Detect which cell encompasses the target text, then output its [X, Y] center coordinate. 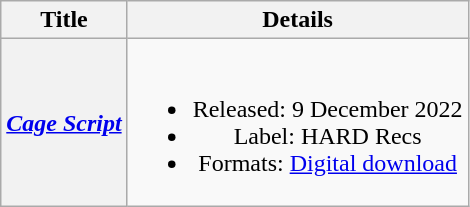
Cage Script [64, 122]
Released: 9 December 2022Label: HARD RecsFormats: Digital download [298, 122]
Details [298, 20]
Title [64, 20]
